Pinpoint the cell where the given text exists, returning its (x, y) midpoint coordinate. 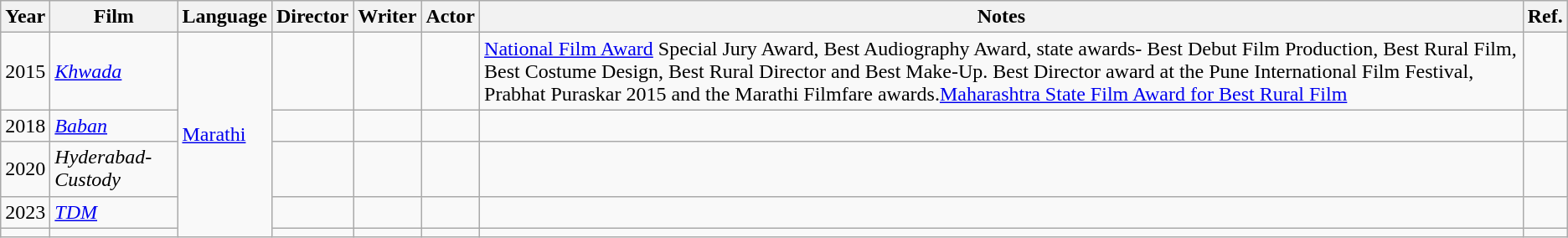
Baban (114, 126)
Marathi (224, 135)
Ref. (1545, 17)
2020 (25, 169)
2015 (25, 71)
Director (312, 17)
Year (25, 17)
TDM (114, 212)
Film (114, 17)
Writer (387, 17)
Language (224, 17)
2023 (25, 212)
Hyderabad-Custody (114, 169)
Actor (451, 17)
Notes (1002, 17)
Khwada (114, 71)
2018 (25, 126)
